Search for the cell housing the specified text and yield its (X, Y) center coordinate. 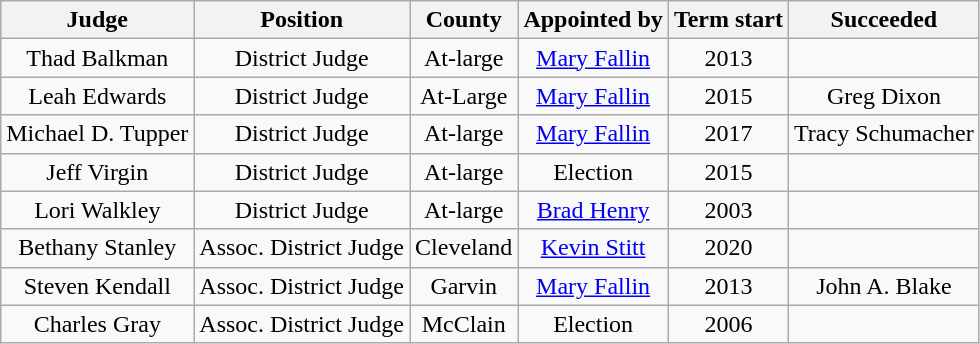
Judge (98, 20)
2020 (728, 248)
2017 (728, 134)
John A. Blake (884, 286)
Michael D. Tupper (98, 134)
Leah Edwards (98, 96)
Bethany Stanley (98, 248)
Greg Dixon (884, 96)
County (464, 20)
Garvin (464, 286)
Thad Balkman (98, 58)
Kevin Stitt (593, 248)
At-Large (464, 96)
Steven Kendall (98, 286)
2006 (728, 324)
Charles Gray (98, 324)
Succeeded (884, 20)
2003 (728, 210)
Tracy Schumacher (884, 134)
Appointed by (593, 20)
Brad Henry (593, 210)
Term start (728, 20)
Lori Walkley (98, 210)
McClain (464, 324)
Position (302, 20)
Cleveland (464, 248)
Jeff Virgin (98, 172)
